For the text-containing cell, return its midpoint in [X, Y] coordinate format. 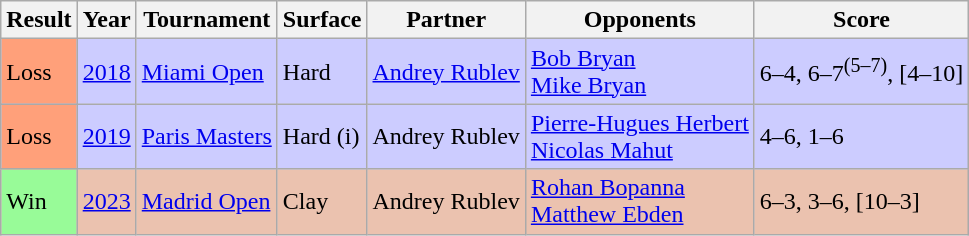
Partner [446, 20]
Score [861, 20]
4–6, 1–6 [861, 136]
Tournament [206, 20]
Opponents [640, 20]
Paris Masters [206, 136]
Result [39, 20]
2023 [106, 202]
6–4, 6–7(5–7), [4–10] [861, 72]
Surface [322, 20]
Miami Open [206, 72]
6–3, 3–6, [10–3] [861, 202]
Hard [322, 72]
2019 [106, 136]
Madrid Open [206, 202]
Win [39, 202]
Rohan Bopanna Matthew Ebden [640, 202]
Pierre-Hugues Herbert Nicolas Mahut [640, 136]
Year [106, 20]
Clay [322, 202]
2018 [106, 72]
Bob Bryan Mike Bryan [640, 72]
Hard (i) [322, 136]
